Output the [X, Y] coordinate of the center of the cell containing the given text.  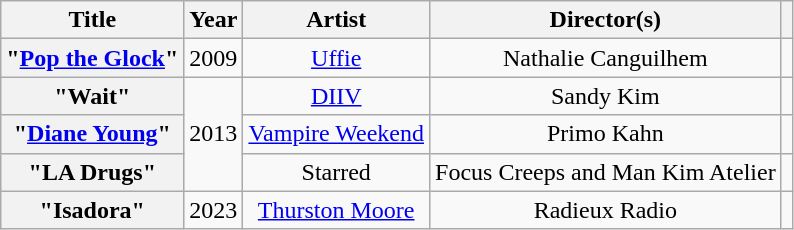
Starred [336, 172]
Director(s) [606, 20]
"LA Drugs" [92, 172]
"Isadora" [92, 210]
DIIV [336, 96]
Title [92, 20]
"Pop the Glock" [92, 58]
Vampire Weekend [336, 134]
"Diane Young" [92, 134]
Uffie [336, 58]
Sandy Kim [606, 96]
Artist [336, 20]
Nathalie Canguilhem [606, 58]
Radieux Radio [606, 210]
2013 [214, 134]
"Wait" [92, 96]
2023 [214, 210]
Focus Creeps and Man Kim Atelier [606, 172]
Thurston Moore [336, 210]
Primo Kahn [606, 134]
Year [214, 20]
2009 [214, 58]
